For the text-containing cell, return its midpoint in (X, Y) coordinate format. 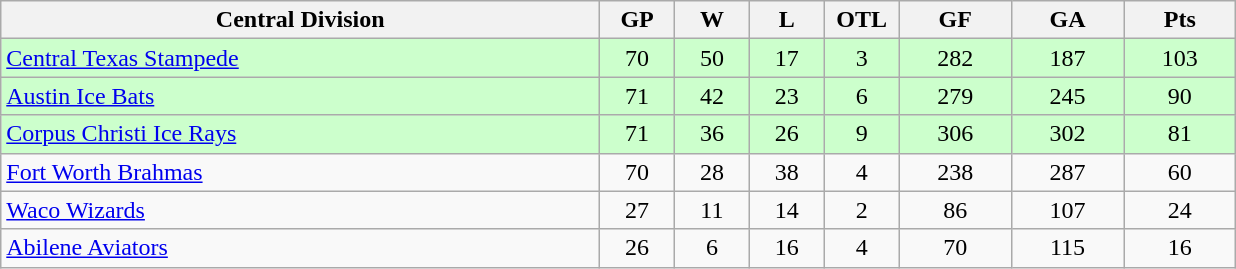
W (712, 20)
Abilene Aviators (300, 248)
60 (1180, 172)
Waco Wizards (300, 210)
279 (955, 96)
50 (712, 58)
36 (712, 134)
OTL (862, 20)
Corpus Christi Ice Rays (300, 134)
42 (712, 96)
Austin Ice Bats (300, 96)
115 (1067, 248)
107 (1067, 210)
287 (1067, 172)
24 (1180, 210)
27 (638, 210)
3 (862, 58)
Fort Worth Brahmas (300, 172)
81 (1180, 134)
238 (955, 172)
Central Division (300, 20)
187 (1067, 58)
2 (862, 210)
28 (712, 172)
23 (786, 96)
245 (1067, 96)
282 (955, 58)
GP (638, 20)
103 (1180, 58)
302 (1067, 134)
17 (786, 58)
11 (712, 210)
L (786, 20)
86 (955, 210)
306 (955, 134)
38 (786, 172)
Pts (1180, 20)
Central Texas Stampede (300, 58)
90 (1180, 96)
GA (1067, 20)
14 (786, 210)
GF (955, 20)
9 (862, 134)
